Identify which cell holds the provided text, then report its [X, Y] central coordinate. 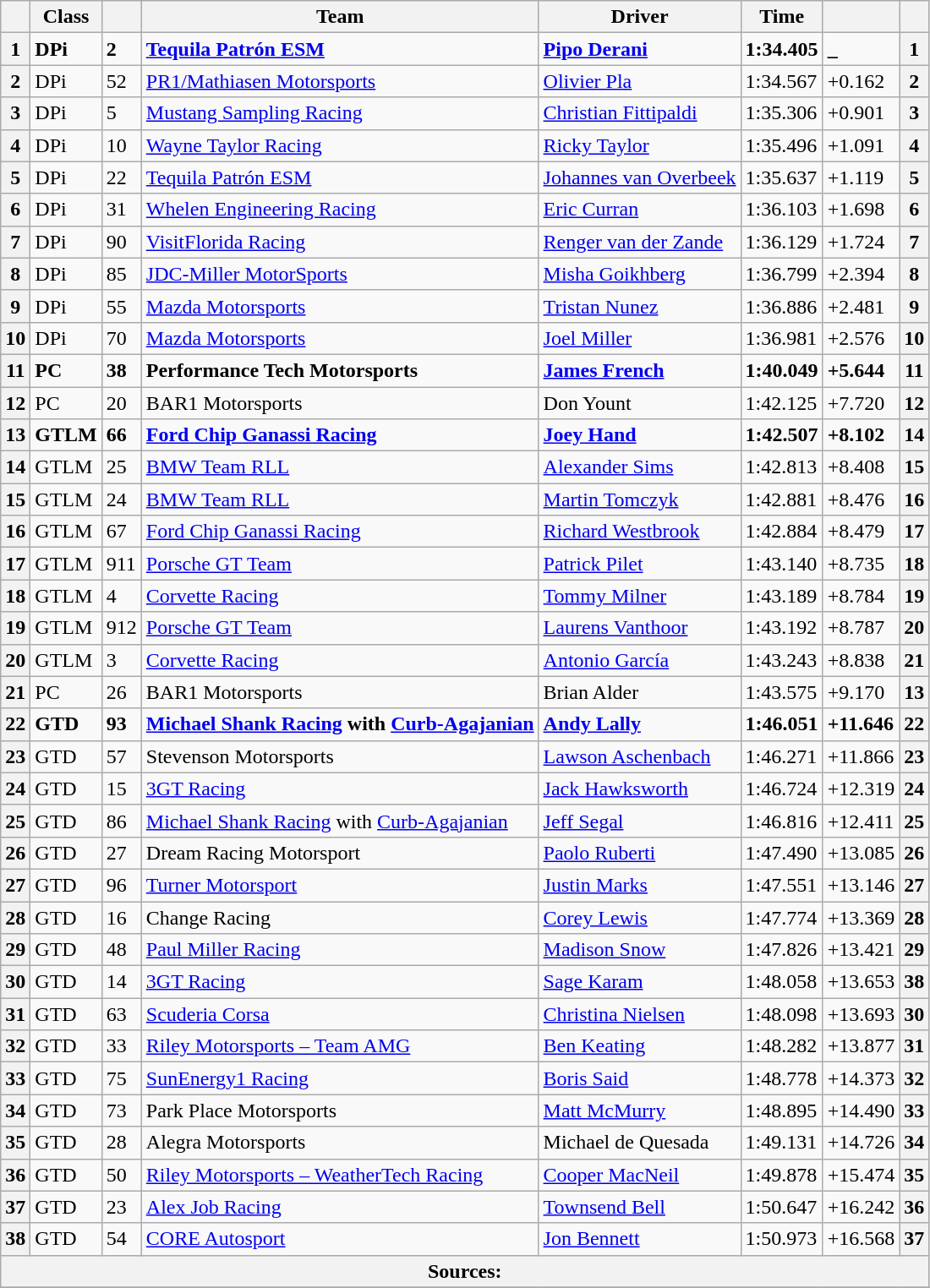
Park Place Motorsports [340, 1111]
1:46.271 [781, 756]
Christina Nielsen [639, 1014]
Pipo Derani [639, 49]
+13.369 [861, 917]
+14.490 [861, 1111]
54 [122, 1239]
Joel Miller [639, 338]
+5.644 [861, 370]
VisitFlorida Racing [340, 242]
50 [122, 1175]
+7.720 [861, 403]
Joey Hand [639, 435]
+12.411 [861, 821]
+1.119 [861, 177]
+14.373 [861, 1078]
1:43.189 [781, 596]
Tommy Milner [639, 596]
Boris Said [639, 1078]
+8.787 [861, 628]
+2.576 [861, 338]
Andy Lally [639, 724]
+11.866 [861, 756]
1:34.567 [781, 81]
1:36.799 [781, 274]
Sources: [465, 1271]
+15.474 [861, 1175]
Sage Karam [639, 982]
67 [122, 532]
1:47.490 [781, 853]
+8.102 [861, 435]
57 [122, 756]
+13.877 [861, 1046]
1:36.981 [781, 338]
Madison Snow [639, 950]
75 [122, 1078]
1:40.049 [781, 370]
Michael de Quesada [639, 1143]
90 [122, 242]
+8.476 [861, 499]
Team [340, 17]
Ben Keating [639, 1046]
+12.319 [861, 789]
Driver [639, 17]
912 [122, 628]
SunEnergy1 Racing [340, 1078]
+1.698 [861, 210]
Alegra Motorsports [340, 1143]
Matt McMurry [639, 1111]
1:42.813 [781, 467]
Turner Motorsport [340, 885]
+13.693 [861, 1014]
+8.735 [861, 564]
Tristan Nunez [639, 306]
1:36.103 [781, 210]
Dream Racing Motorsport [340, 853]
Patrick Pilet [639, 564]
Christian Fittipaldi [639, 113]
Laurens Vanthoor [639, 628]
Mustang Sampling Racing [340, 113]
70 [122, 338]
Riley Motorsports – Team AMG [340, 1046]
Change Racing [340, 917]
+8.479 [861, 532]
96 [122, 885]
1:43.243 [781, 660]
1:46.051 [781, 724]
73 [122, 1111]
Whelen Engineering Racing [340, 210]
+8.784 [861, 596]
PR1/Mathiasen Motorsports [340, 81]
Townsend Bell [639, 1207]
JDC-Miller MotorSports [340, 274]
+2.481 [861, 306]
+8.408 [861, 467]
1:43.140 [781, 564]
Wayne Taylor Racing [340, 145]
Lawson Aschenbach [639, 756]
1:42.881 [781, 499]
Stevenson Motorsports [340, 756]
+1.091 [861, 145]
+13.085 [861, 853]
66 [122, 435]
1:42.507 [781, 435]
James French [639, 370]
52 [122, 81]
48 [122, 950]
Paolo Ruberti [639, 853]
+13.146 [861, 885]
1:35.306 [781, 113]
1:35.496 [781, 145]
1:42.884 [781, 532]
1:46.816 [781, 821]
Don Yount [639, 403]
Misha Goikhberg [639, 274]
Performance Tech Motorsports [340, 370]
1:49.878 [781, 1175]
Antonio García [639, 660]
+14.726 [861, 1143]
911 [122, 564]
55 [122, 306]
1:48.282 [781, 1046]
1:48.778 [781, 1078]
Jon Bennett [639, 1239]
Time [781, 17]
Justin Marks [639, 885]
Olivier Pla [639, 81]
1:49.131 [781, 1143]
+0.901 [861, 113]
+2.394 [861, 274]
Alex Job Racing [340, 1207]
CORE Autosport [340, 1239]
1:48.895 [781, 1111]
+16.568 [861, 1239]
86 [122, 821]
63 [122, 1014]
+13.653 [861, 982]
1:42.125 [781, 403]
1:48.098 [781, 1014]
85 [122, 274]
1:47.774 [781, 917]
+11.646 [861, 724]
Corey Lewis [639, 917]
1:47.826 [781, 950]
1:34.405 [781, 49]
Cooper MacNeil [639, 1175]
93 [122, 724]
+8.838 [861, 660]
1:43.192 [781, 628]
_ [861, 49]
+1.724 [861, 242]
Johannes van Overbeek [639, 177]
+16.242 [861, 1207]
+9.170 [861, 692]
1:48.058 [781, 982]
Martin Tomczyk [639, 499]
+13.421 [861, 950]
1:35.637 [781, 177]
Scuderia Corsa [340, 1014]
Class [66, 17]
+0.162 [861, 81]
1:50.973 [781, 1239]
1:36.129 [781, 242]
Jack Hawksworth [639, 789]
Jeff Segal [639, 821]
1:46.724 [781, 789]
1:43.575 [781, 692]
1:50.647 [781, 1207]
Richard Westbrook [639, 532]
1:47.551 [781, 885]
Paul Miller Racing [340, 950]
Renger van der Zande [639, 242]
Brian Alder [639, 692]
1:36.886 [781, 306]
Alexander Sims [639, 467]
Riley Motorsports – WeatherTech Racing [340, 1175]
Eric Curran [639, 210]
Ricky Taylor [639, 145]
